For the text-containing cell, return its midpoint in [X, Y] coordinate format. 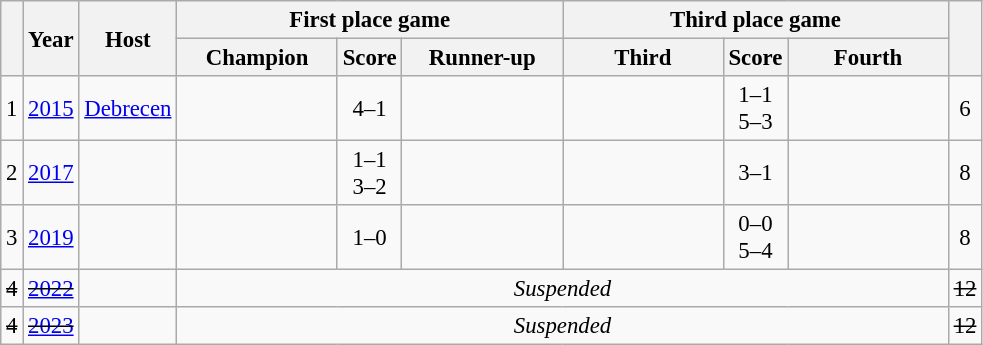
3 [12, 238]
2017 [51, 174]
4–1 [370, 108]
Runner-up [482, 58]
6 [964, 108]
1 [12, 108]
Year [51, 38]
1–15–3 [756, 108]
Suspended [563, 289]
Debrecen [128, 108]
1–13–2 [370, 174]
2022 [51, 289]
2019 [51, 238]
0–05–4 [756, 238]
First place game [370, 20]
4 [12, 289]
Champion [258, 58]
Third place game [756, 20]
3–1 [756, 174]
Host [128, 38]
2015 [51, 108]
2 [12, 174]
Third [644, 58]
Fourth [868, 58]
1–0 [370, 238]
12 [964, 289]
